Detect which cell encompasses the target text, then output its (X, Y) center coordinate. 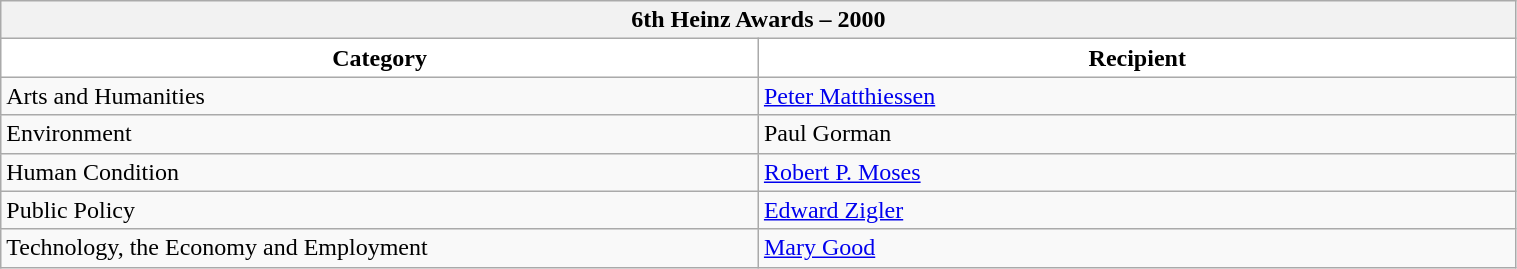
Recipient (1137, 58)
Peter Matthiessen (1137, 96)
Category (380, 58)
Public Policy (380, 210)
Mary Good (1137, 248)
6th Heinz Awards – 2000 (758, 20)
Paul Gorman (1137, 134)
Arts and Humanities (380, 96)
Human Condition (380, 172)
Edward Zigler (1137, 210)
Robert P. Moses (1137, 172)
Technology, the Economy and Employment (380, 248)
Environment (380, 134)
